Detect which cell encompasses the target text, then output its [x, y] center coordinate. 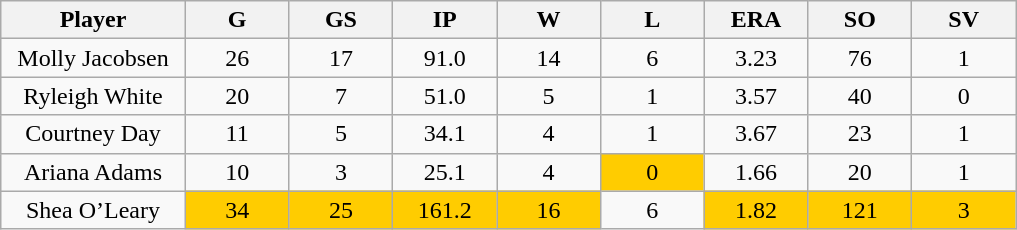
3.23 [756, 58]
1.66 [756, 172]
SV [964, 20]
Molly Jacobsen [93, 58]
GS [341, 20]
51.0 [445, 96]
34 [237, 210]
26 [237, 58]
W [549, 20]
34.1 [445, 134]
Player [93, 20]
17 [341, 58]
14 [549, 58]
161.2 [445, 210]
SO [860, 20]
25.1 [445, 172]
3.57 [756, 96]
91.0 [445, 58]
Courtney Day [93, 134]
IP [445, 20]
16 [549, 210]
G [237, 20]
25 [341, 210]
121 [860, 210]
23 [860, 134]
40 [860, 96]
11 [237, 134]
L [652, 20]
ERA [756, 20]
76 [860, 58]
Ariana Adams [93, 172]
Ryleigh White [93, 96]
1.82 [756, 210]
3.67 [756, 134]
10 [237, 172]
7 [341, 96]
Shea O’Leary [93, 210]
